Return the [x, y] coordinate for the center point of the cell that contains the specified text.  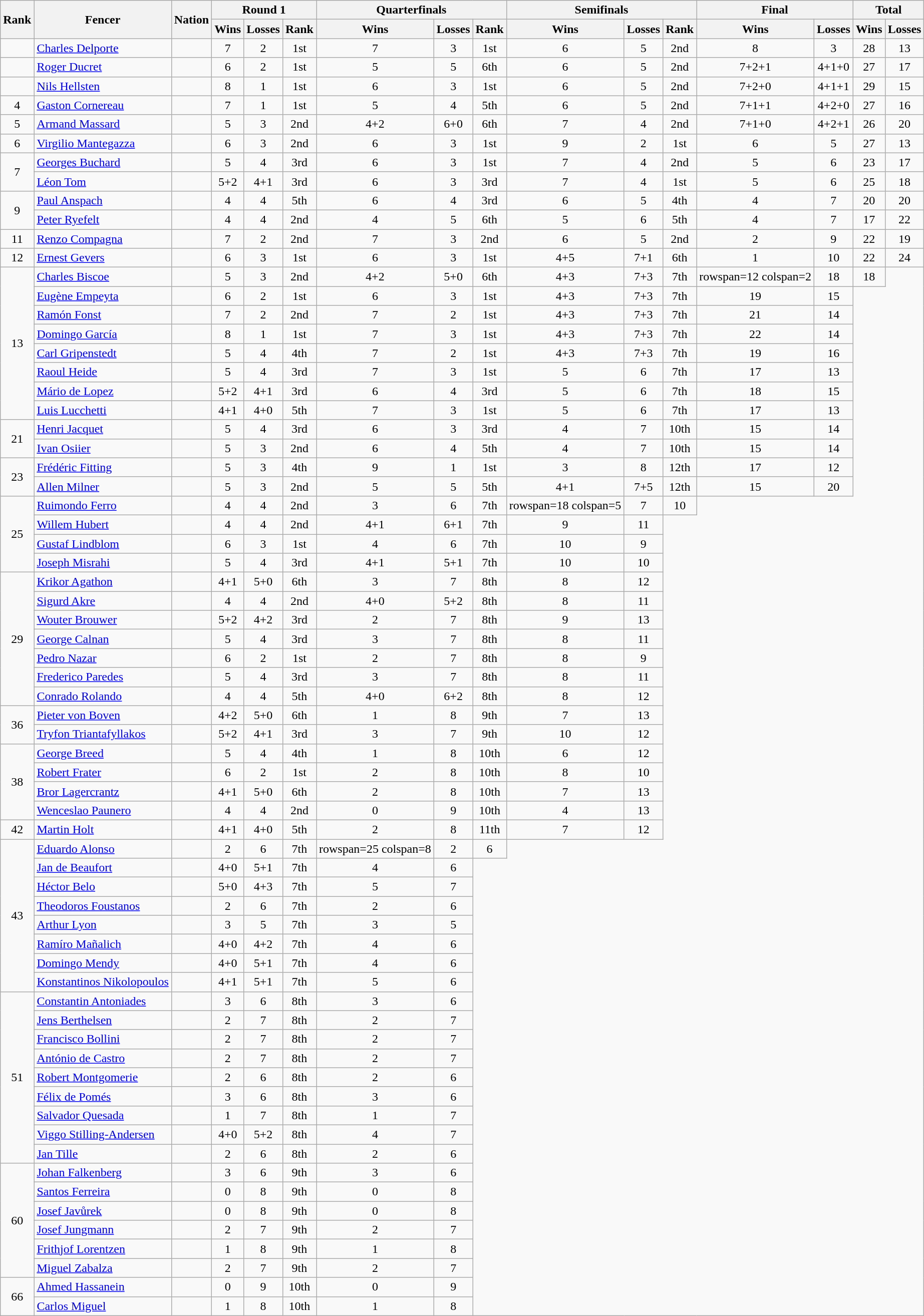
Raoul Heide [103, 372]
Josef Javůrek [103, 1211]
Jan de Beaufort [103, 868]
rowspan=12 colspan=2 [755, 277]
4+2+1 [834, 124]
26 [869, 124]
Joseph Misrahi [103, 563]
Martin Holt [103, 829]
Ramíro Mañalich [103, 944]
28 [869, 48]
Ruimondo Ferro [103, 505]
Quarterfinals [412, 10]
Miguel Zabalza [103, 1268]
Constantin Antoniades [103, 1001]
rowspan=18 colspan=5 [565, 505]
Josef Jungmann [103, 1230]
Frederico Paredes [103, 677]
Mário de Lopez [103, 391]
Salvador Quesada [103, 1115]
Félix de Pomés [103, 1096]
Robert Montgomerie [103, 1077]
7+2+1 [755, 67]
Héctor Belo [103, 887]
6+2 [453, 696]
60 [17, 1220]
Krikor Agathon [103, 582]
Ernest Gevers [103, 258]
Robert Frater [103, 772]
rowspan=25 colspan=8 [376, 849]
Luis Lucchetti [103, 410]
Pedro Nazar [103, 658]
Total [888, 10]
4+2+0 [834, 105]
George Breed [103, 753]
Paul Anspach [103, 200]
Gustaf Lindblom [103, 543]
Fencer [103, 20]
George Calnan [103, 639]
Gaston Cornereau [103, 105]
36 [17, 725]
Georges Buchard [103, 162]
4+1+0 [834, 67]
Viggo Stilling-Andersen [103, 1134]
Ahmed Hassanein [103, 1287]
Nation [191, 20]
Ramón Fonst [103, 315]
66 [17, 1296]
Jens Berthelsen [103, 1020]
Eugène Empeyta [103, 296]
Santos Ferreira [103, 1192]
Tryfon Triantafyllakos [103, 734]
51 [17, 1078]
Konstantinos Nikolopoulos [103, 982]
Domingo García [103, 334]
Charles Biscoe [103, 277]
42 [17, 829]
Ivan Osiier [103, 448]
Sigurd Akre [103, 601]
11th [490, 829]
6+1 [453, 524]
4+5 [565, 258]
Allen Milner [103, 486]
7+5 [644, 486]
Semifinals [601, 10]
38 [17, 782]
Jan Tille [103, 1153]
Eduardo Alonso [103, 849]
7+2+0 [755, 86]
7+1+1 [755, 105]
Wouter Brouwer [103, 620]
Nils Hellsten [103, 86]
Conrado Rolando [103, 696]
Peter Ryefelt [103, 219]
Roger Ducret [103, 67]
Frédéric Fitting [103, 467]
4+1+1 [834, 86]
7+1 [644, 258]
Carl Gripenstedt [103, 353]
Johan Falkenberg [103, 1173]
Carlos Miguel [103, 1306]
Henri Jacquet [103, 429]
Theodoros Foustanos [103, 906]
6+0 [453, 124]
Pieter von Boven [103, 715]
Virgilio Mantegazza [103, 143]
Léon Tom [103, 181]
7+1+0 [755, 124]
Armand Massard [103, 124]
Arthur Lyon [103, 925]
24 [904, 258]
Frithjof Lorentzen [103, 1249]
Willem Hubert [103, 524]
Round 1 [264, 10]
Renzo Compagna [103, 239]
Final [775, 10]
Charles Delporte [103, 48]
António de Castro [103, 1058]
Domingo Mendy [103, 963]
Francisco Bollini [103, 1039]
Bror Lagercrantz [103, 791]
43 [17, 915]
Wenceslao Paunero [103, 810]
